Determine the (X, Y) coordinate at the center of the cell enclosing the given text.  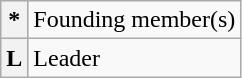
Founding member(s) (134, 20)
Leader (134, 58)
* (14, 20)
L (14, 58)
